Capture the cell that displays the provided text and extract its (x, y) central coordinate. 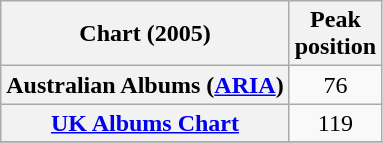
UK Albums Chart (145, 123)
Chart (2005) (145, 34)
119 (335, 123)
76 (335, 85)
Peak position (335, 34)
Australian Albums (ARIA) (145, 85)
